Pinpoint the cell where the given text exists, returning its (x, y) midpoint coordinate. 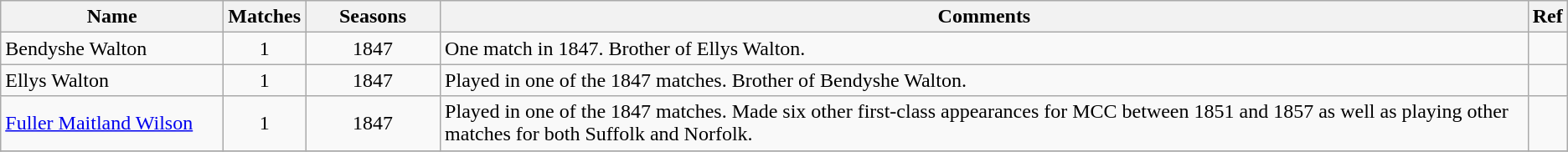
Seasons (374, 17)
Matches (265, 17)
Name (112, 17)
Played in one of the 1847 matches. Brother of Bendyshe Walton. (985, 80)
Comments (985, 17)
Ref (1548, 17)
One match in 1847. Brother of Ellys Walton. (985, 48)
Bendyshe Walton (112, 48)
Ellys Walton (112, 80)
Fuller Maitland Wilson (112, 124)
